Return [x, y] of the center of cell containing provided text 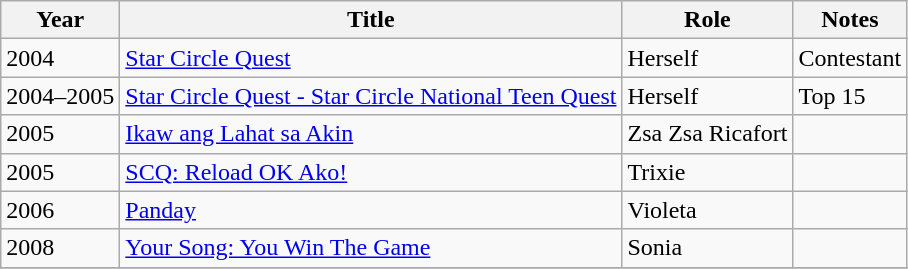
Trixie [708, 172]
Top 15 [850, 96]
Contestant [850, 58]
Ikaw ang Lahat sa Akin [371, 134]
Your Song: You Win The Game [371, 248]
Star Circle Quest [371, 58]
2008 [60, 248]
2004–2005 [60, 96]
Year [60, 20]
Violeta [708, 210]
Notes [850, 20]
Star Circle Quest - Star Circle National Teen Quest [371, 96]
2006 [60, 210]
Sonia [708, 248]
SCQ: Reload OK Ako! [371, 172]
Panday [371, 210]
2004 [60, 58]
Role [708, 20]
Title [371, 20]
Zsa Zsa Ricafort [708, 134]
